Capture the cell that displays the provided text and extract its (x, y) central coordinate. 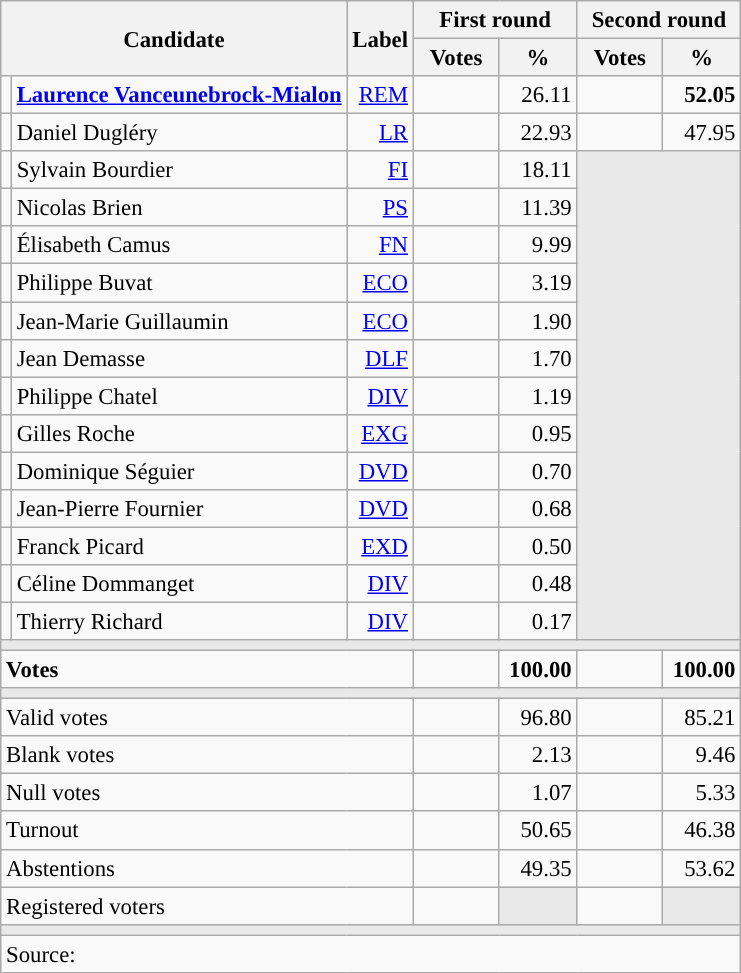
0.68 (538, 509)
3.19 (538, 283)
1.90 (538, 321)
First round (495, 20)
47.95 (702, 133)
50.65 (538, 831)
Nicolas Brien (179, 208)
Philippe Buvat (179, 283)
Valid votes (208, 718)
2.13 (538, 755)
0.70 (538, 471)
PS (380, 208)
0.95 (538, 433)
LR (380, 133)
0.48 (538, 584)
Thierry Richard (179, 621)
Turnout (208, 831)
FN (380, 245)
Gilles Roche (179, 433)
Null votes (208, 793)
Blank votes (208, 755)
Philippe Chatel (179, 396)
Laurence Vanceunebrock-Mialon (179, 95)
Sylvain Bourdier (179, 170)
Label (380, 38)
1.19 (538, 396)
1.07 (538, 793)
REM (380, 95)
Second round (659, 20)
22.93 (538, 133)
49.35 (538, 868)
53.62 (702, 868)
0.17 (538, 621)
5.33 (702, 793)
11.39 (538, 208)
18.11 (538, 170)
DLF (380, 358)
Jean-Pierre Fournier (179, 509)
EXD (380, 546)
Candidate (174, 38)
26.11 (538, 95)
52.05 (702, 95)
Jean-Marie Guillaumin (179, 321)
FI (380, 170)
Élisabeth Camus (179, 245)
Franck Picard (179, 546)
46.38 (702, 831)
85.21 (702, 718)
0.50 (538, 546)
Jean Demasse (179, 358)
Daniel Dugléry (179, 133)
9.99 (538, 245)
Céline Dommanget (179, 584)
Dominique Séguier (179, 471)
9.46 (702, 755)
Registered voters (208, 906)
1.70 (538, 358)
Abstentions (208, 868)
EXG (380, 433)
96.80 (538, 718)
Source: (371, 954)
